Identify which cell holds the provided text, then report its (x, y) central coordinate. 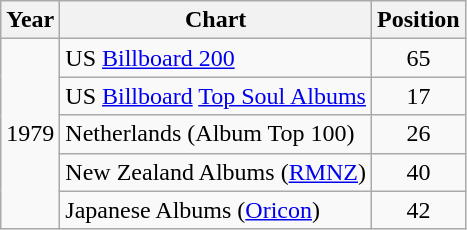
17 (419, 96)
Chart (216, 20)
42 (419, 210)
US Billboard Top Soul Albums (216, 96)
40 (419, 172)
Position (419, 20)
Year (30, 20)
Japanese Albums (Oricon) (216, 210)
65 (419, 58)
Netherlands (Album Top 100) (216, 134)
1979 (30, 134)
US Billboard 200 (216, 58)
26 (419, 134)
New Zealand Albums (RMNZ) (216, 172)
